Identify which cell holds the provided text, then report its (x, y) central coordinate. 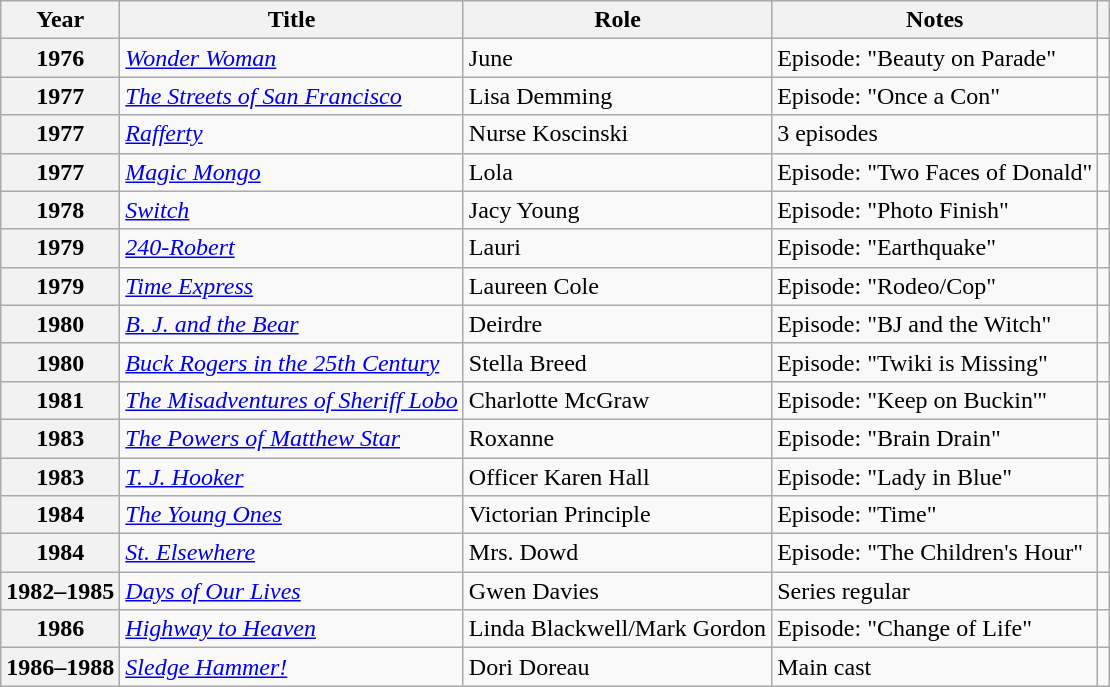
Laureen Cole (617, 286)
The Streets of San Francisco (292, 96)
Lola (617, 172)
Jacy Young (617, 210)
Victorian Principle (617, 515)
Linda Blackwell/Mark Gordon (617, 629)
Title (292, 20)
3 episodes (935, 134)
Buck Rogers in the 25th Century (292, 362)
Episode: "Beauty on Parade" (935, 58)
Magic Mongo (292, 172)
240-Robert (292, 248)
Switch (292, 210)
Year (60, 20)
Nurse Koscinski (617, 134)
Time Express (292, 286)
Episode: "Once a Con" (935, 96)
Mrs. Dowd (617, 553)
Roxanne (617, 438)
Charlotte McGraw (617, 400)
Episode: "Two Faces of Donald" (935, 172)
Role (617, 20)
June (617, 58)
Stella Breed (617, 362)
Wonder Woman (292, 58)
Episode: "Rodeo/Cop" (935, 286)
Officer Karen Hall (617, 477)
Episode: "Twiki is Missing" (935, 362)
Episode: "Photo Finish" (935, 210)
Episode: "BJ and the Witch" (935, 324)
Days of Our Lives (292, 591)
Episode: "Keep on Buckin'" (935, 400)
1981 (60, 400)
Dori Doreau (617, 667)
1978 (60, 210)
Episode: "Lady in Blue" (935, 477)
1982–1985 (60, 591)
Rafferty (292, 134)
Gwen Davies (617, 591)
Episode: "Change of Life" (935, 629)
Episode: "Earthquake" (935, 248)
The Misadventures of Sheriff Lobo (292, 400)
B. J. and the Bear (292, 324)
Notes (935, 20)
Episode: "The Children's Hour" (935, 553)
1986 (60, 629)
Episode: "Brain Drain" (935, 438)
1976 (60, 58)
Episode: "Time" (935, 515)
Lisa Demming (617, 96)
Deirdre (617, 324)
The Powers of Matthew Star (292, 438)
Lauri (617, 248)
T. J. Hooker (292, 477)
Series regular (935, 591)
Sledge Hammer! (292, 667)
Main cast (935, 667)
Highway to Heaven (292, 629)
1986–1988 (60, 667)
St. Elsewhere (292, 553)
The Young Ones (292, 515)
